Scan for the cell matching the given text and deliver its [X, Y] coordinate at center. 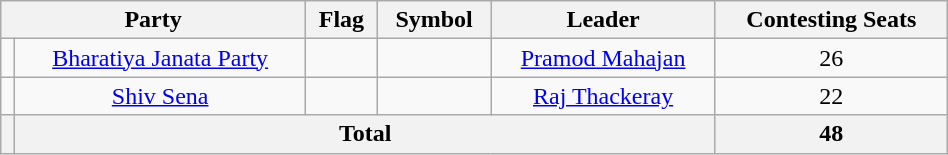
48 [831, 134]
26 [831, 58]
Pramod Mahajan [604, 58]
Shiv Sena [160, 96]
22 [831, 96]
Symbol [434, 20]
Party [154, 20]
Contesting Seats [831, 20]
Raj Thackeray [604, 96]
Flag [341, 20]
Bharatiya Janata Party [160, 58]
Leader [604, 20]
Total [366, 134]
